From the cell containing the given text, extract its center point as [X, Y] coordinate. 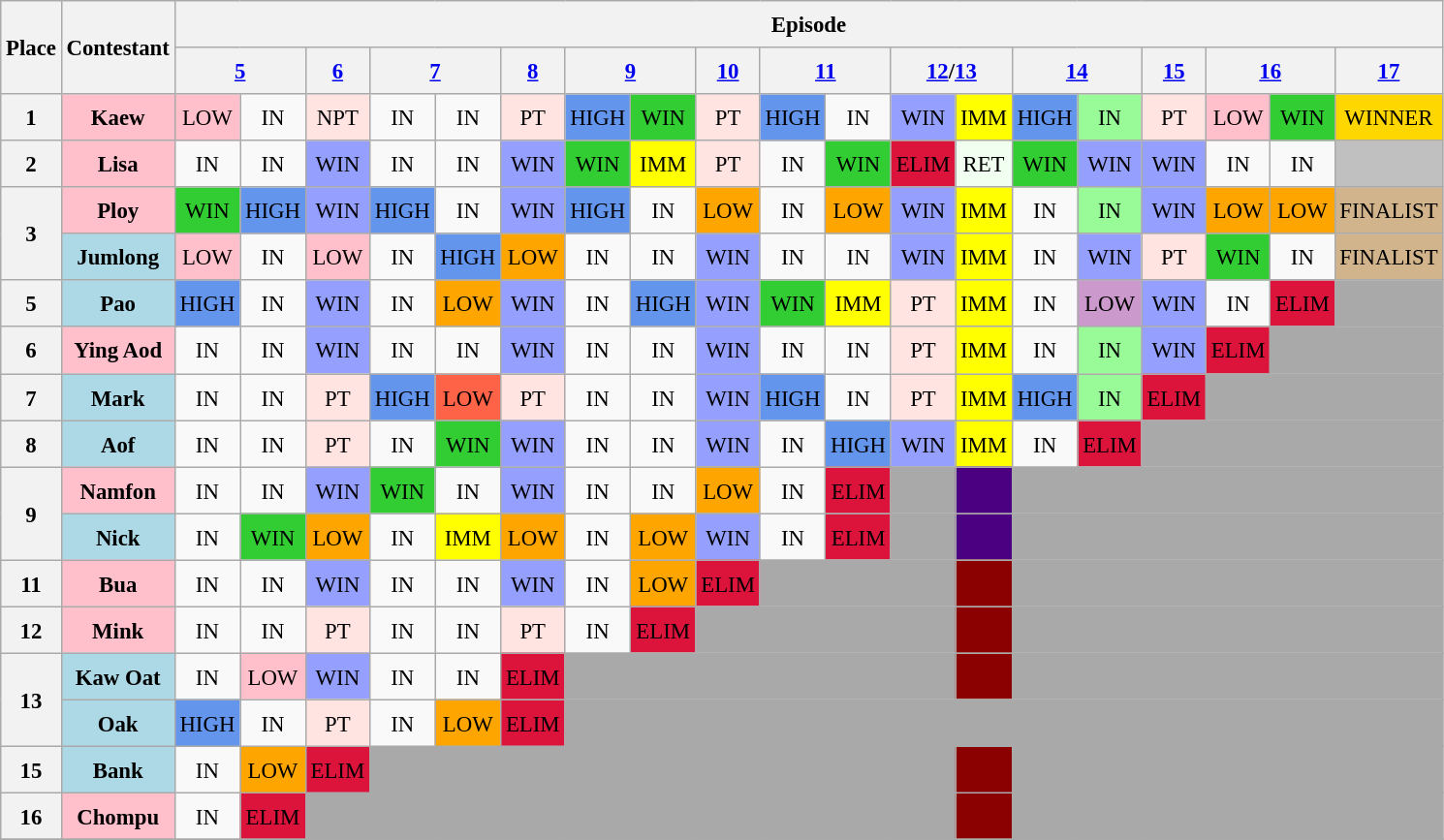
Namfon [118, 490]
Bua [118, 583]
14 [1077, 71]
Lisa [118, 164]
2 [31, 164]
3 [31, 233]
Episode [808, 24]
10 [728, 71]
Mink [118, 630]
Oak [118, 723]
Nick [118, 537]
Contestant [118, 47]
1 [31, 117]
Mark [118, 397]
Jumlong [118, 257]
Ploy [118, 210]
Kaew [118, 117]
Aof [118, 444]
Chompu [118, 817]
RET [985, 164]
12/13 [952, 71]
Kaw Oat [118, 676]
WINNER [1389, 117]
Pao [118, 304]
Bank [118, 769]
Ying Aod [118, 351]
13 [31, 700]
Place [31, 47]
NPT [337, 117]
12 [31, 630]
17 [1389, 71]
